For the text-containing cell, return its midpoint in [x, y] coordinate format. 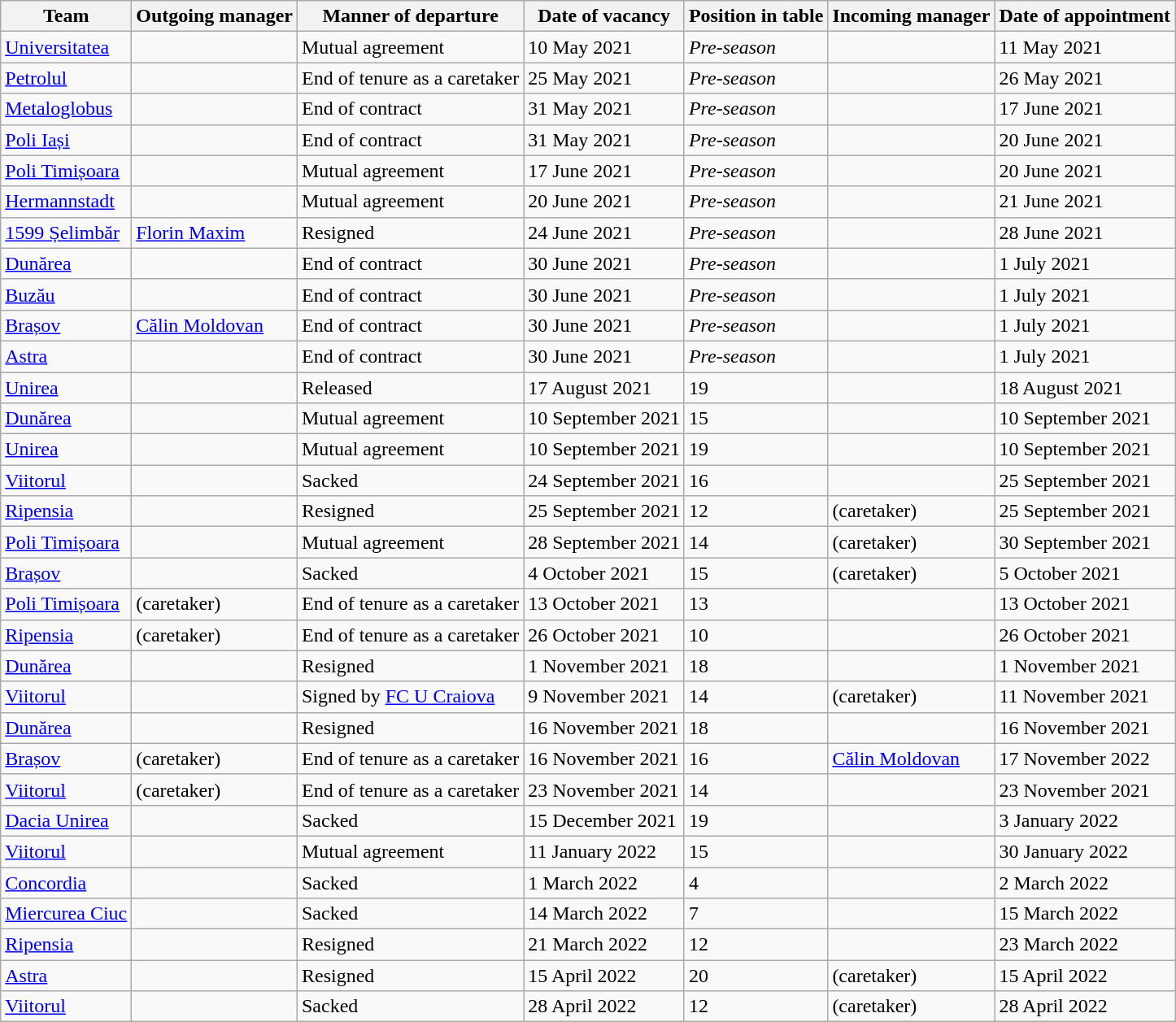
17 November 2022 [1085, 759]
Hermannstadt [67, 202]
Buzău [67, 294]
4 October 2021 [604, 573]
18 August 2021 [1085, 388]
Date of vacancy [604, 16]
15 December 2021 [604, 820]
13 [756, 604]
30 January 2022 [1085, 851]
Manner of departure [410, 16]
Poli Iași [67, 140]
10 May 2021 [604, 47]
2 March 2022 [1085, 882]
21 March 2022 [604, 945]
11 January 2022 [604, 851]
Team [67, 16]
24 September 2021 [604, 481]
20 [756, 976]
14 March 2022 [604, 914]
Florin Maxim [215, 233]
4 [756, 882]
15 March 2022 [1085, 914]
1599 Șelimbăr [67, 233]
28 September 2021 [604, 542]
1 March 2022 [604, 882]
Universitatea [67, 47]
Miercurea Ciuc [67, 914]
5 October 2021 [1085, 573]
21 June 2021 [1085, 202]
Dacia Unirea [67, 820]
Released [410, 388]
3 January 2022 [1085, 820]
Outgoing manager [215, 16]
25 May 2021 [604, 78]
28 June 2021 [1085, 233]
Date of appointment [1085, 16]
Signed by FC U Craiova [410, 697]
10 [756, 635]
9 November 2021 [604, 697]
Position in table [756, 16]
30 September 2021 [1085, 542]
11 May 2021 [1085, 47]
11 November 2021 [1085, 697]
Incoming manager [911, 16]
Metaloglobus [67, 109]
7 [756, 914]
Petrolul [67, 78]
23 March 2022 [1085, 945]
Concordia [67, 882]
24 June 2021 [604, 233]
26 May 2021 [1085, 78]
17 August 2021 [604, 388]
